Scan for the cell matching the given text and deliver its [X, Y] coordinate at center. 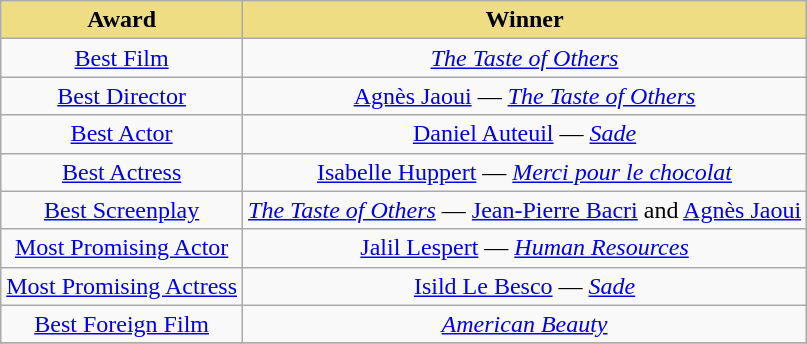
Best Director [122, 96]
Best Film [122, 58]
Daniel Auteuil — Sade [525, 134]
Most Promising Actor [122, 248]
Award [122, 20]
American Beauty [525, 324]
Best Actress [122, 172]
Best Actor [122, 134]
Isild Le Besco — Sade [525, 286]
Best Screenplay [122, 210]
The Taste of Others — Jean-Pierre Bacri and Agnès Jaoui [525, 210]
The Taste of Others [525, 58]
Most Promising Actress [122, 286]
Winner [525, 20]
Best Foreign Film [122, 324]
Jalil Lespert — Human Resources [525, 248]
Isabelle Huppert — Merci pour le chocolat [525, 172]
Agnès Jaoui — The Taste of Others [525, 96]
